Search for the cell housing the specified text and yield its [x, y] center coordinate. 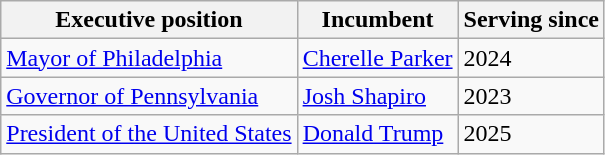
Mayor of Philadelphia [149, 58]
Executive position [149, 20]
Donald Trump [378, 134]
President of the United States [149, 134]
2025 [531, 134]
2024 [531, 58]
Josh Shapiro [378, 96]
Cherelle Parker [378, 58]
Governor of Pennsylvania [149, 96]
Incumbent [378, 20]
2023 [531, 96]
Serving since [531, 20]
